From the cell containing the given text, extract its center point as [X, Y] coordinate. 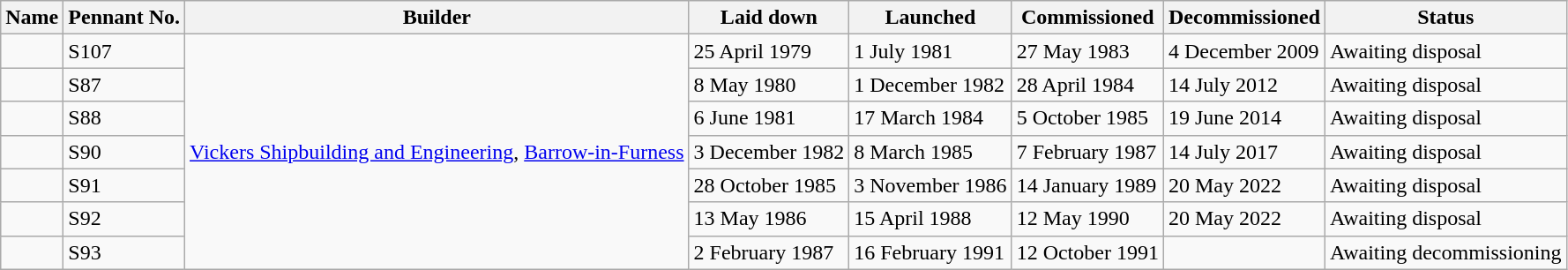
19 June 2014 [1243, 118]
Vickers Shipbuilding and Engineering, Barrow-in-Furness [437, 152]
17 March 1984 [930, 118]
Commissioned [1087, 18]
14 January 1989 [1087, 185]
3 November 1986 [930, 185]
28 October 1985 [769, 185]
7 February 1987 [1087, 152]
12 October 1991 [1087, 252]
14 July 2017 [1243, 152]
S87 [124, 85]
S92 [124, 219]
S88 [124, 118]
1 July 1981 [930, 51]
Builder [437, 18]
Laid down [769, 18]
Status [1446, 18]
14 July 2012 [1243, 85]
Pennant No. [124, 18]
S107 [124, 51]
15 April 1988 [930, 219]
6 June 1981 [769, 118]
27 May 1983 [1087, 51]
25 April 1979 [769, 51]
1 December 1982 [930, 85]
Launched [930, 18]
Awaiting decommissioning [1446, 252]
S91 [124, 185]
4 December 2009 [1243, 51]
5 October 1985 [1087, 118]
Decommissioned [1243, 18]
16 February 1991 [930, 252]
S90 [124, 152]
28 April 1984 [1087, 85]
12 May 1990 [1087, 219]
2 February 1987 [769, 252]
8 March 1985 [930, 152]
Name [32, 18]
S93 [124, 252]
8 May 1980 [769, 85]
3 December 1982 [769, 152]
13 May 1986 [769, 219]
